Extract the [x, y] coordinate from the center of the cell holding the provided text.  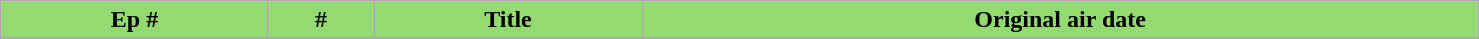
# [321, 20]
Original air date [1060, 20]
Ep # [134, 20]
Title [508, 20]
